Identify which cell holds the provided text, then report its [X, Y] central coordinate. 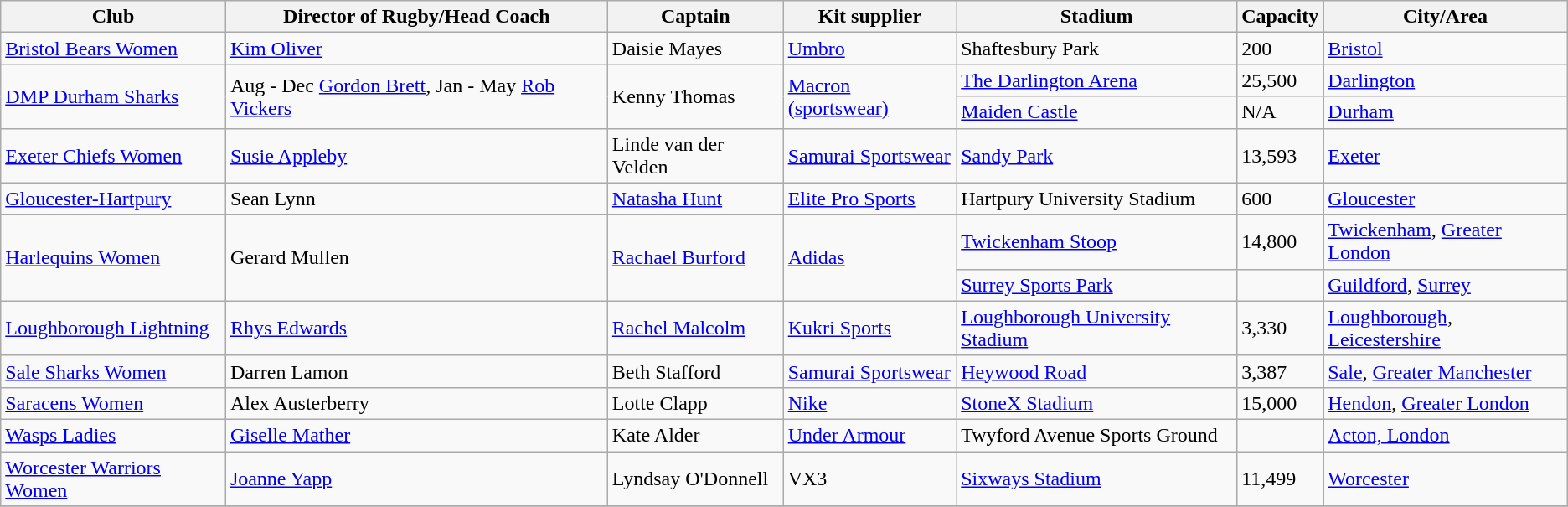
Heywood Road [1097, 371]
3,387 [1280, 371]
Daisie Mayes [695, 49]
Kim Oliver [416, 49]
Rachael Burford [695, 258]
Captain [695, 17]
N/A [1280, 112]
Kukri Sports [869, 329]
Stadium [1097, 17]
Wasps Ladies [114, 435]
Lyndsay O'Donnell [695, 478]
Loughborough, Leicestershire [1446, 329]
600 [1280, 199]
Director of Rugby/Head Coach [416, 17]
Sixways Stadium [1097, 478]
Worcester Warriors Women [114, 478]
Darren Lamon [416, 371]
Lotte Clapp [695, 403]
Giselle Mather [416, 435]
3,330 [1280, 329]
Twickenham, Greater London [1446, 241]
Acton, London [1446, 435]
Maiden Castle [1097, 112]
Exeter Chiefs Women [114, 156]
Exeter [1446, 156]
25,500 [1280, 80]
15,000 [1280, 403]
Saracens Women [114, 403]
City/Area [1446, 17]
Twickenham Stoop [1097, 241]
VX3 [869, 478]
Nike [869, 403]
Aug - Dec Gordon Brett, Jan - May Rob Vickers [416, 96]
Sale, Greater Manchester [1446, 371]
Kit supplier [869, 17]
Sandy Park [1097, 156]
Linde van der Velden [695, 156]
Sale Sharks Women [114, 371]
Kenny Thomas [695, 96]
Gloucester-Hartpury [114, 199]
Hendon, Greater London [1446, 403]
Susie Appleby [416, 156]
Alex Austerberry [416, 403]
Adidas [869, 258]
Harlequins Women [114, 258]
Kate Alder [695, 435]
Worcester [1446, 478]
Natasha Hunt [695, 199]
The Darlington Arena [1097, 80]
Bristol Bears Women [114, 49]
Bristol [1446, 49]
Club [114, 17]
Durham [1446, 112]
13,593 [1280, 156]
Gloucester [1446, 199]
Gerard Mullen [416, 258]
Rachel Malcolm [695, 329]
Rhys Edwards [416, 329]
Macron (sportswear) [869, 96]
Darlington [1446, 80]
Sean Lynn [416, 199]
Joanne Yapp [416, 478]
Twyford Avenue Sports Ground [1097, 435]
11,499 [1280, 478]
14,800 [1280, 241]
Under Armour [869, 435]
Umbro [869, 49]
Shaftesbury Park [1097, 49]
200 [1280, 49]
Loughborough University Stadium [1097, 329]
Elite Pro Sports [869, 199]
Guildford, Surrey [1446, 285]
Hartpury University Stadium [1097, 199]
Beth Stafford [695, 371]
StoneX Stadium [1097, 403]
Capacity [1280, 17]
DMP Durham Sharks [114, 96]
Surrey Sports Park [1097, 285]
Loughborough Lightning [114, 329]
